Return (X, Y) of the center of cell containing provided text 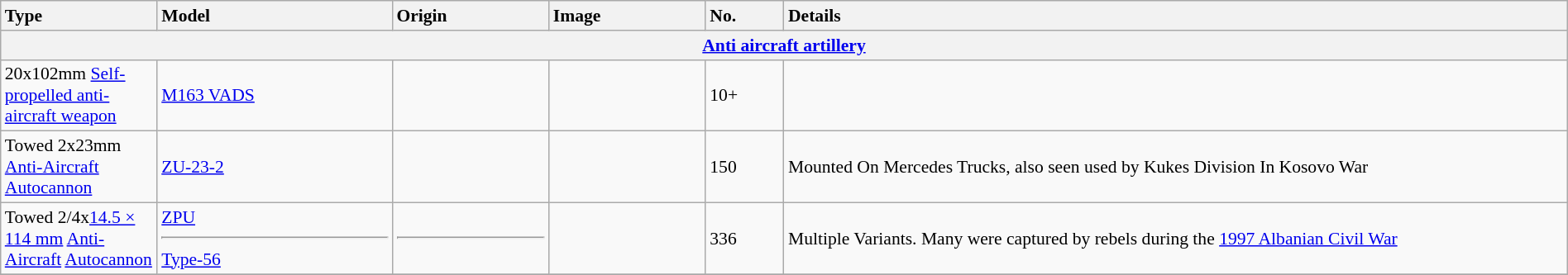
336 (744, 238)
20x102mm Self-propelled anti-aircraft weapon (79, 96)
Type (79, 16)
Mounted On Mercedes Trucks, also seen used by Kukes Division In Kosovo War (1176, 167)
Towed 2x23mm Anti-Aircraft Autocannon (79, 167)
Anti aircraft artillery (784, 45)
10+ (744, 96)
ZU-23-2 (275, 167)
Towed 2/4x14.5 × 114 mm Anti-Aircraft Autocannon (79, 238)
Image (627, 16)
Details (1176, 16)
Multiple Variants. Many were captured by rebels during the 1997 Albanian Civil War (1176, 238)
ZPU Type-56 (275, 238)
150 (744, 167)
Origin (470, 16)
Model (275, 16)
M163 VADS (275, 96)
No. (744, 16)
